Search for the cell housing the specified text and yield its (X, Y) center coordinate. 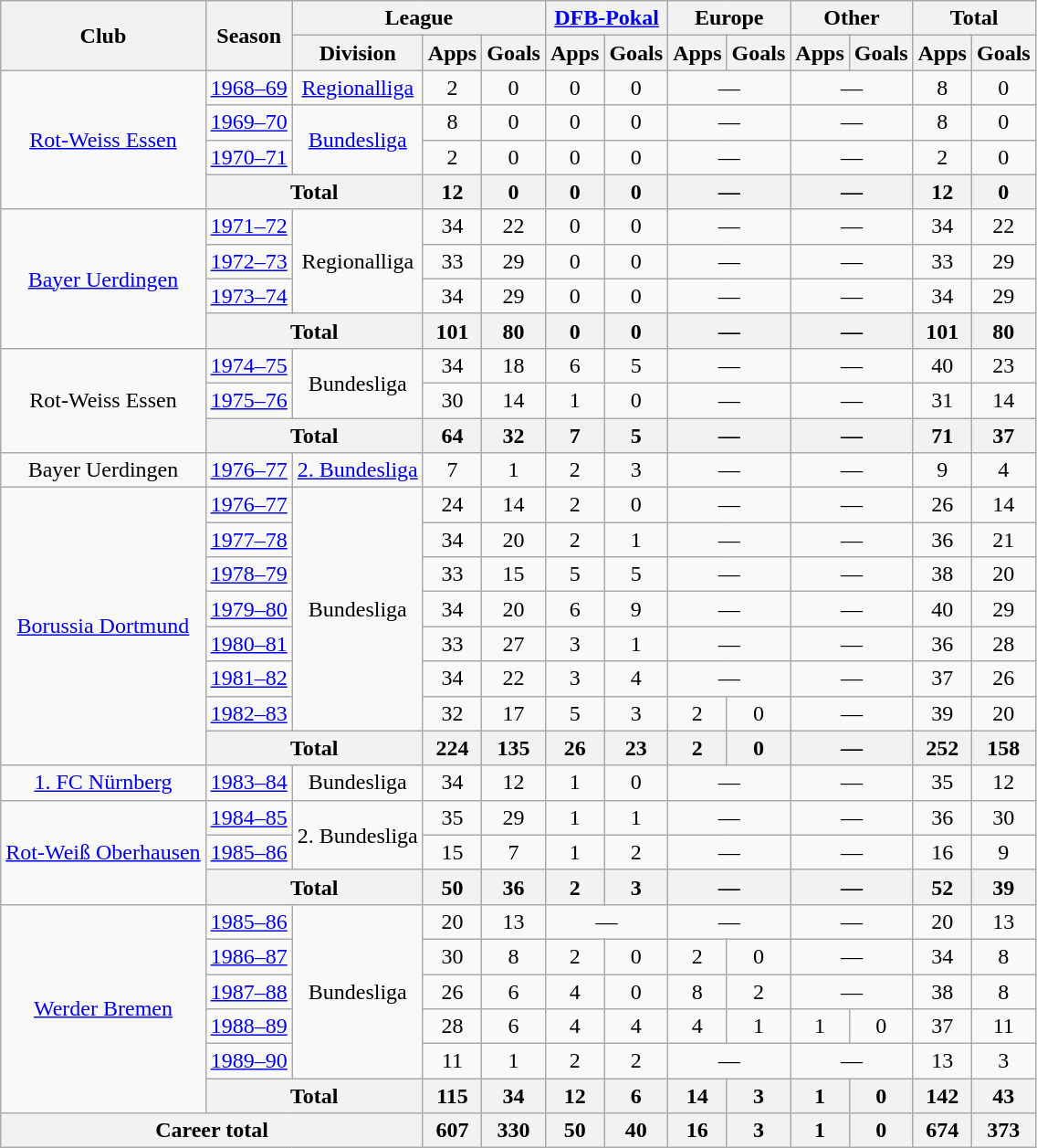
64 (452, 436)
League (418, 18)
43 (1003, 1096)
135 (514, 748)
1984–85 (248, 817)
1981–82 (248, 679)
Club (103, 36)
1979–80 (248, 609)
Other (852, 18)
1977–78 (248, 540)
Werder Bremen (103, 1008)
1971–72 (248, 226)
1980–81 (248, 644)
1. FC Nürnberg (103, 783)
52 (942, 887)
330 (514, 1131)
17 (514, 713)
18 (514, 365)
DFB-Pokal (606, 18)
Career total (212, 1131)
674 (942, 1131)
1975–76 (248, 400)
31 (942, 400)
1986–87 (248, 956)
1972–73 (248, 261)
607 (452, 1131)
1982–83 (248, 713)
142 (942, 1096)
Europe (729, 18)
252 (942, 748)
1989–90 (248, 1061)
1983–84 (248, 783)
24 (452, 505)
27 (514, 644)
Season (248, 36)
Division (358, 53)
115 (452, 1096)
158 (1003, 748)
1968–69 (248, 88)
224 (452, 748)
373 (1003, 1131)
1970–71 (248, 157)
Borussia Dortmund (103, 627)
1987–88 (248, 991)
1973–74 (248, 296)
1978–79 (248, 574)
1974–75 (248, 365)
21 (1003, 540)
Rot-Weiß Oberhausen (103, 852)
1969–70 (248, 122)
1988–89 (248, 1027)
71 (942, 436)
